For the text-containing cell, return its midpoint in (X, Y) coordinate format. 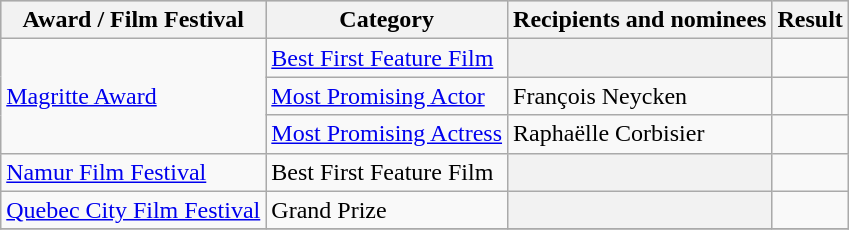
Result (810, 20)
François Neycken (640, 96)
Most Promising Actress (387, 134)
Most Promising Actor (387, 96)
Award / Film Festival (134, 20)
Raphaëlle Corbisier (640, 134)
Recipients and nominees (640, 20)
Magritte Award (134, 96)
Grand Prize (387, 210)
Quebec City Film Festival (134, 210)
Category (387, 20)
Namur Film Festival (134, 172)
